Return (X, Y) of the center of cell containing provided text 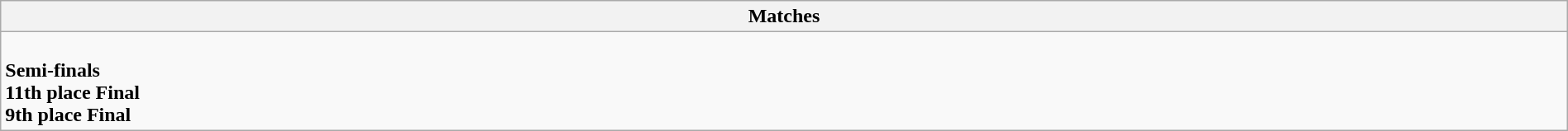
Semi-finals 11th place Final 9th place Final (784, 81)
Matches (784, 16)
